Capture the cell that displays the provided text and extract its (X, Y) central coordinate. 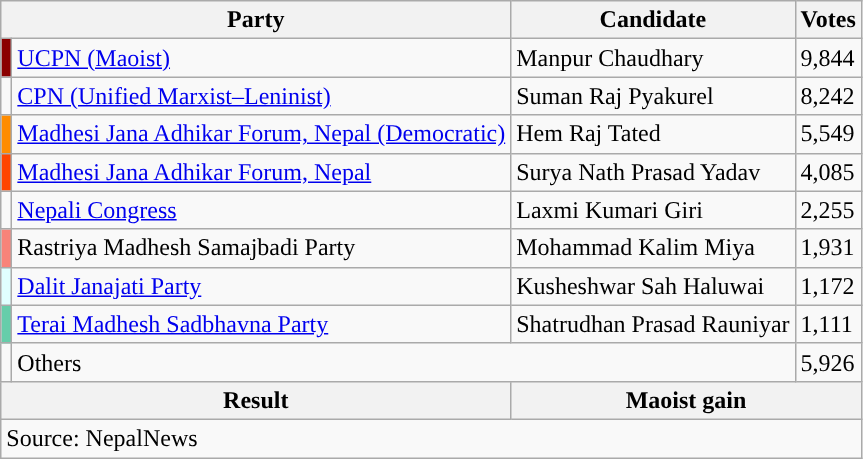
Kusheshwar Sah Haluwai (653, 286)
Surya Nath Prasad Yadav (653, 172)
8,242 (828, 96)
Others (404, 362)
Source: NepalNews (432, 438)
Manpur Chaudhary (653, 58)
Party (256, 20)
Maoist gain (686, 400)
CPN (Unified Marxist–Leninist) (262, 96)
Result (256, 400)
5,926 (828, 362)
Candidate (653, 20)
9,844 (828, 58)
1,111 (828, 324)
Rastriya Madhesh Samajbadi Party (262, 248)
Shatrudhan Prasad Rauniyar (653, 324)
UCPN (Maoist) (262, 58)
Terai Madhesh Sadbhavna Party (262, 324)
5,549 (828, 134)
Laxmi Kumari Giri (653, 210)
Suman Raj Pyakurel (653, 96)
Madhesi Jana Adhikar Forum, Nepal (Democratic) (262, 134)
4,085 (828, 172)
Mohammad Kalim Miya (653, 248)
Dalit Janajati Party (262, 286)
1,172 (828, 286)
Hem Raj Tated (653, 134)
1,931 (828, 248)
2,255 (828, 210)
Votes (828, 20)
Madhesi Jana Adhikar Forum, Nepal (262, 172)
Nepali Congress (262, 210)
